For the text-containing cell, return its midpoint in [X, Y] coordinate format. 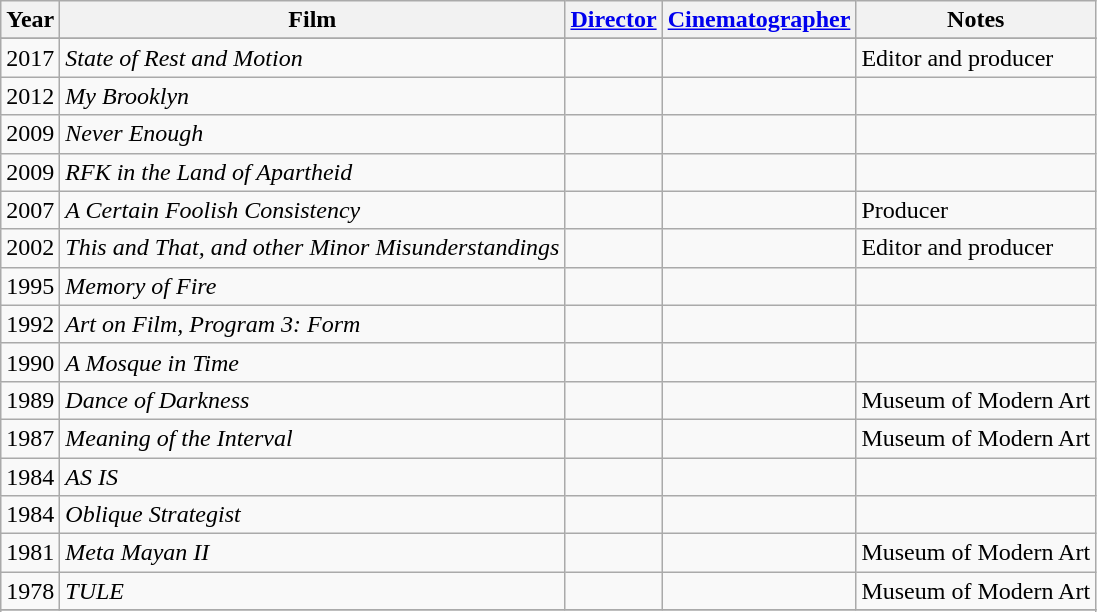
Never Enough [312, 134]
1981 [30, 553]
2012 [30, 96]
2002 [30, 248]
1978 [30, 591]
This and That, and other Minor Misunderstandings [312, 248]
AS IS [312, 477]
1989 [30, 400]
Dance of Darkness [312, 400]
Meta Mayan II [312, 553]
2017 [30, 58]
My Brooklyn [312, 96]
A Certain Foolish Consistency [312, 210]
Oblique Strategist [312, 515]
1990 [30, 362]
Art on Film, Program 3: Form [312, 324]
2007 [30, 210]
Notes [976, 20]
Cinematographer [759, 20]
TULE [312, 591]
Film [312, 20]
Memory of Fire [312, 286]
RFK in the Land of Apartheid [312, 172]
State of Rest and Motion [312, 58]
1992 [30, 324]
Director [614, 20]
1987 [30, 438]
1995 [30, 286]
Producer [976, 210]
A Mosque in Time [312, 362]
Year [30, 20]
Meaning of the Interval [312, 438]
